For the text-containing cell, return its midpoint in (x, y) coordinate format. 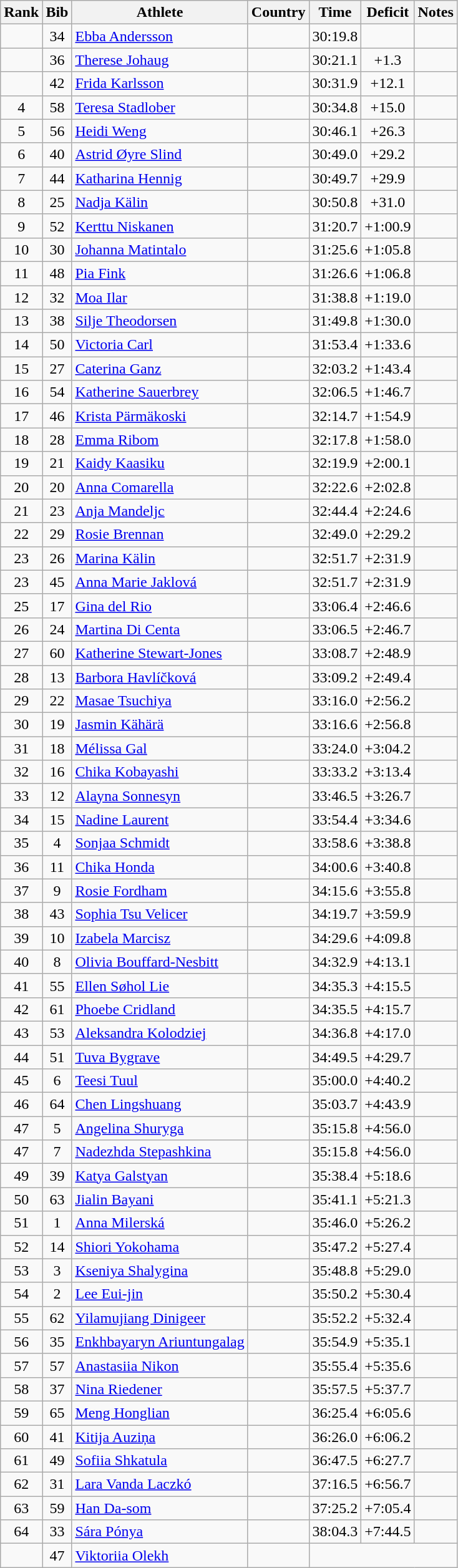
Notes (436, 12)
+3:38.8 (388, 843)
+1:46.7 (388, 392)
34:36.8 (335, 1033)
+5:37.7 (388, 1389)
+2:29.2 (388, 535)
Sára Pónya (160, 1532)
+3:55.8 (388, 891)
33:16.0 (335, 701)
35:54.9 (335, 1342)
Angelina Shuryga (160, 1128)
Chika Honda (160, 867)
Kerttu Niskanen (160, 226)
Bib (57, 12)
34:49.5 (335, 1057)
Deficit (388, 12)
+6:05.6 (388, 1413)
35:52.2 (335, 1318)
Marina Kälin (160, 558)
+3:04.2 (388, 748)
+1:54.9 (388, 416)
30:19.8 (335, 36)
+4:40.2 (388, 1081)
Anna Marie Jaklová (160, 582)
Gina del Rio (160, 606)
+7:05.4 (388, 1508)
+2:56.8 (388, 725)
Alayna Sonnesyn (160, 796)
Aleksandra Kolodziej (160, 1033)
32:06.5 (335, 392)
Johanna Matintalo (160, 249)
1 (57, 1223)
+1:30.0 (388, 321)
Country (278, 12)
3 (57, 1270)
+5:18.6 (388, 1176)
+1:19.0 (388, 298)
35:41.1 (335, 1199)
+4:17.0 (388, 1033)
35:00.0 (335, 1081)
Silje Theodorsen (160, 321)
+12.1 (388, 84)
Nadja Kälin (160, 202)
33:16.6 (335, 725)
Jialin Bayani (160, 1199)
+1:58.0 (388, 440)
35:57.5 (335, 1389)
Yilamujiang Dinigeer (160, 1318)
Olivia Bouffard-Nesbitt (160, 962)
Izabela Marcisz (160, 938)
Sophia Tsu Velicer (160, 914)
Katherine Stewart-Jones (160, 653)
+4:13.1 (388, 962)
37:25.2 (335, 1508)
Moa Ilar (160, 298)
Sonjaa Schmidt (160, 843)
Emma Ribom (160, 440)
36:26.0 (335, 1436)
+7:44.5 (388, 1532)
+3:13.4 (388, 772)
33:06.5 (335, 629)
31:53.4 (335, 345)
31:38.8 (335, 298)
35:50.2 (335, 1294)
31:20.7 (335, 226)
33:09.2 (335, 677)
34:32.9 (335, 962)
+1.3 (388, 60)
Mélissa Gal (160, 748)
32:22.6 (335, 487)
+2:48.9 (388, 653)
Lee Eui-jin (160, 1294)
34:00.6 (335, 867)
32:44.4 (335, 511)
34:29.6 (335, 938)
Jasmin Kähärä (160, 725)
34:19.7 (335, 914)
+1:43.4 (388, 369)
33:24.0 (335, 748)
37:16.5 (335, 1484)
+2:56.2 (388, 701)
31:25.6 (335, 249)
32:19.9 (335, 463)
Caterina Ganz (160, 369)
34:15.6 (335, 891)
Time (335, 12)
+4:15.5 (388, 985)
Therese Johaug (160, 60)
+5:35.6 (388, 1365)
+6:56.7 (388, 1484)
35:38.4 (335, 1176)
+1:06.8 (388, 273)
+26.3 (388, 131)
Ebba Andersson (160, 36)
30:49.7 (335, 178)
Teresa Stadlober (160, 107)
+2:46.7 (388, 629)
Rank (21, 12)
32:14.7 (335, 416)
30:49.0 (335, 155)
+5:26.2 (388, 1223)
Heidi Weng (160, 131)
Phoebe Cridland (160, 1009)
33:33.2 (335, 772)
32:03.2 (335, 369)
35:47.2 (335, 1247)
+5:21.3 (388, 1199)
+2:46.6 (388, 606)
+3:26.7 (388, 796)
Kaidy Kaasiku (160, 463)
+2:00.1 (388, 463)
Rosie Fordham (160, 891)
+1:00.9 (388, 226)
+29.9 (388, 178)
Martina Di Centa (160, 629)
Anja Mandeljc (160, 511)
+5:32.4 (388, 1318)
33:58.6 (335, 843)
Anna Comarella (160, 487)
+6:06.2 (388, 1436)
30:21.1 (335, 60)
+4:43.9 (388, 1105)
+15.0 (388, 107)
65 (57, 1413)
31:49.8 (335, 321)
+6:27.7 (388, 1461)
Katya Galstyan (160, 1176)
30:50.8 (335, 202)
Anastasiia Nikon (160, 1365)
Chika Kobayashi (160, 772)
24 (57, 629)
32:49.0 (335, 535)
Astrid Øyre Slind (160, 155)
30:34.8 (335, 107)
30:31.9 (335, 84)
Tuva Bygrave (160, 1057)
33:46.5 (335, 796)
Teesi Tuul (160, 1081)
Anna Milerská (160, 1223)
+5:35.1 (388, 1342)
+29.2 (388, 155)
Krista Pärmäkoski (160, 416)
+1:33.6 (388, 345)
Lara Vanda Laczkó (160, 1484)
Frida Karlsson (160, 84)
32:17.8 (335, 440)
35:48.8 (335, 1270)
+5:29.0 (388, 1270)
34:35.5 (335, 1009)
35:03.7 (335, 1105)
Kitija Auziņa (160, 1436)
+4:09.8 (388, 938)
Meng Honglian (160, 1413)
Nadine Laurent (160, 820)
Chen Lingshuang (160, 1105)
+2:49.4 (388, 677)
+1:05.8 (388, 249)
+2:02.8 (388, 487)
Han Da-som (160, 1508)
+4:29.7 (388, 1057)
Athlete (160, 12)
+5:27.4 (388, 1247)
Sofiia Shkatula (160, 1461)
34:35.3 (335, 985)
48 (57, 273)
Nadezhda Stepashkina (160, 1152)
Pia Fink (160, 273)
+4:15.7 (388, 1009)
Barbora Havlíčková (160, 677)
30:46.1 (335, 131)
Shiori Yokohama (160, 1247)
2 (57, 1294)
Katherine Sauerbrey (160, 392)
Victoria Carl (160, 345)
31:26.6 (335, 273)
+3:40.8 (388, 867)
+5:30.4 (388, 1294)
Viktoriia Olekh (160, 1556)
36:25.4 (335, 1413)
Enkhbayaryn Ariuntungalag (160, 1342)
Katharina Hennig (160, 178)
Rosie Brennan (160, 535)
Masae Tsuchiya (160, 701)
33:54.4 (335, 820)
38:04.3 (335, 1532)
Nina Riedener (160, 1389)
Ellen Søhol Lie (160, 985)
35:55.4 (335, 1365)
+3:59.9 (388, 914)
33:06.4 (335, 606)
+2:24.6 (388, 511)
33:08.7 (335, 653)
+31.0 (388, 202)
35:46.0 (335, 1223)
Kseniya Shalygina (160, 1270)
36:47.5 (335, 1461)
+3:34.6 (388, 820)
